Capture the cell that displays the provided text and extract its (x, y) central coordinate. 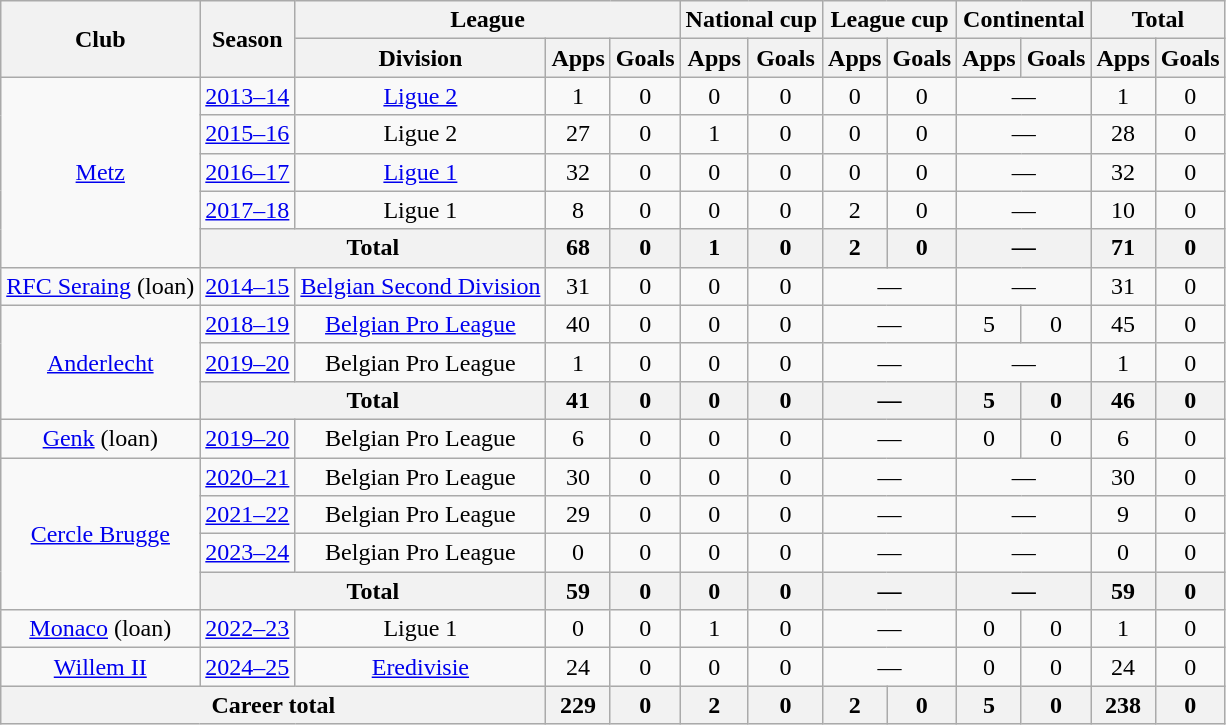
2021–22 (248, 515)
2016–17 (248, 172)
Willem II (100, 667)
2020–21 (248, 477)
238 (1123, 705)
2018–19 (248, 324)
League (488, 20)
2024–25 (248, 667)
40 (578, 324)
2017–18 (248, 210)
Cercle Brugge (100, 534)
27 (578, 134)
Division (420, 58)
8 (578, 210)
RFC Seraing (loan) (100, 286)
46 (1123, 400)
League cup (890, 20)
45 (1123, 324)
68 (578, 248)
Metz (100, 172)
Continental (1024, 20)
Anderlecht (100, 362)
Club (100, 39)
2014–15 (248, 286)
2023–24 (248, 553)
10 (1123, 210)
28 (1123, 134)
71 (1123, 248)
Genk (loan) (100, 438)
229 (578, 705)
41 (578, 400)
29 (578, 515)
Season (248, 39)
Monaco (loan) (100, 629)
National cup (751, 20)
2015–16 (248, 134)
Belgian Second Division (420, 286)
2013–14 (248, 96)
9 (1123, 515)
Career total (274, 705)
Eredivisie (420, 667)
2022–23 (248, 629)
